Find where the given text appears and provide that cell's center as [x, y] coordinate. 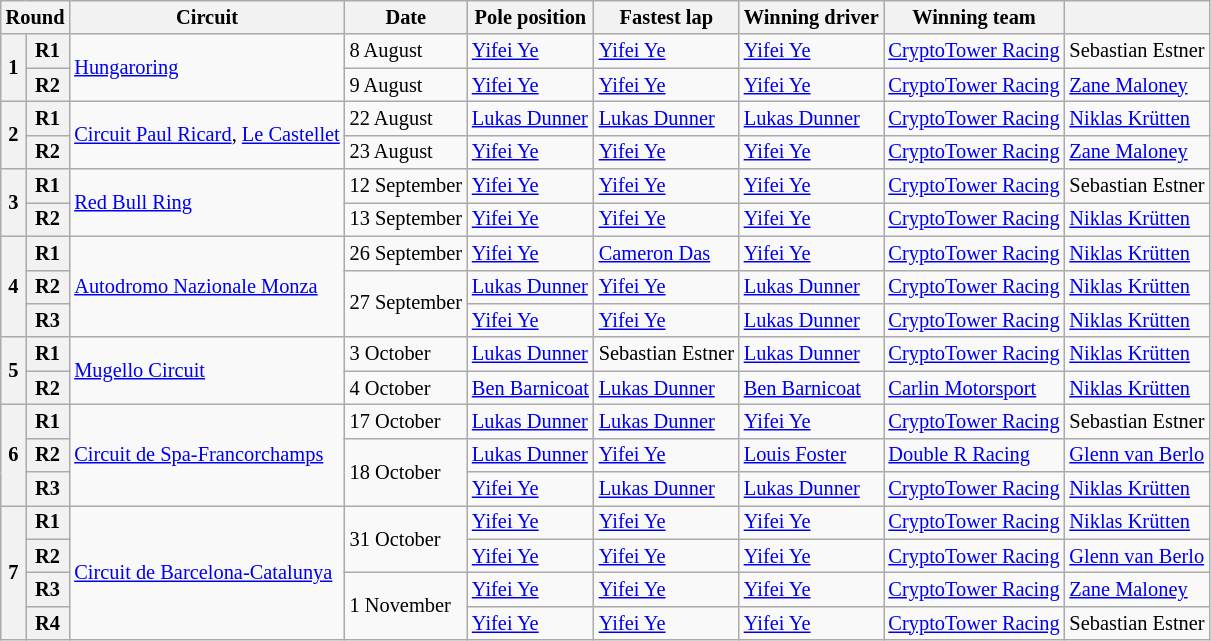
31 October [406, 538]
5 [14, 370]
Winning driver [812, 17]
R4 [48, 623]
1 [14, 68]
Red Bull Ring [206, 202]
4 [14, 286]
Cameron Das [666, 253]
Double R Racing [974, 455]
Circuit [206, 17]
Mugello Circuit [206, 370]
Round [36, 17]
Circuit de Spa-Francorchamps [206, 454]
Carlin Motorsport [974, 388]
Louis Foster [812, 455]
Fastest lap [666, 17]
6 [14, 454]
22 August [406, 118]
Date [406, 17]
2 [14, 134]
Autodromo Nazionale Monza [206, 286]
23 August [406, 152]
18 October [406, 472]
26 September [406, 253]
1 November [406, 606]
4 October [406, 388]
Hungaroring [206, 68]
Circuit de Barcelona-Catalunya [206, 572]
9 August [406, 85]
3 October [406, 354]
Winning team [974, 17]
7 [14, 572]
13 September [406, 219]
17 October [406, 421]
Circuit Paul Ricard, Le Castellet [206, 134]
12 September [406, 186]
27 September [406, 304]
Pole position [530, 17]
3 [14, 202]
8 August [406, 51]
